Identify which cell holds the provided text, then report its (X, Y) central coordinate. 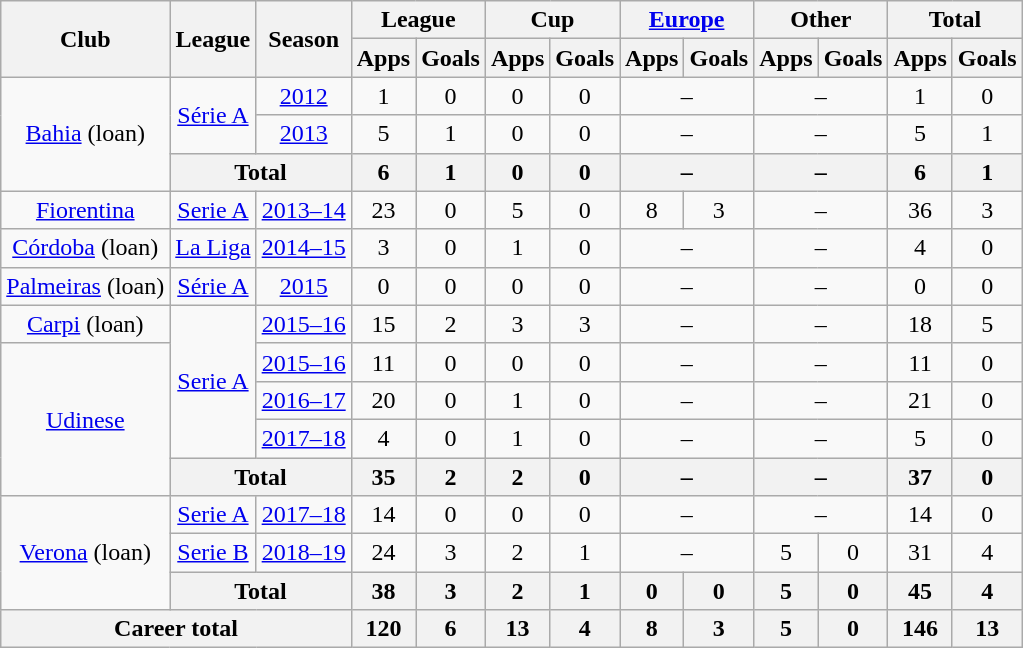
37 (920, 477)
146 (920, 629)
2015 (304, 286)
Carpi (loan) (86, 324)
2013–14 (304, 210)
38 (383, 591)
2012 (304, 96)
18 (920, 324)
Club (86, 39)
2016–17 (304, 400)
Season (304, 39)
Other (821, 20)
Córdoba (loan) (86, 248)
15 (383, 324)
21 (920, 400)
36 (920, 210)
20 (383, 400)
Europe (687, 20)
Career total (176, 629)
24 (383, 553)
31 (920, 553)
Serie B (213, 553)
35 (383, 477)
Palmeiras (loan) (86, 286)
Cup (552, 20)
2013 (304, 134)
La Liga (213, 248)
23 (383, 210)
120 (383, 629)
2018–19 (304, 553)
Verona (loan) (86, 553)
Udinese (86, 419)
Fiorentina (86, 210)
45 (920, 591)
Bahia (loan) (86, 134)
2014–15 (304, 248)
